Determine the [x, y] coordinate at the center of the cell enclosing the given text.  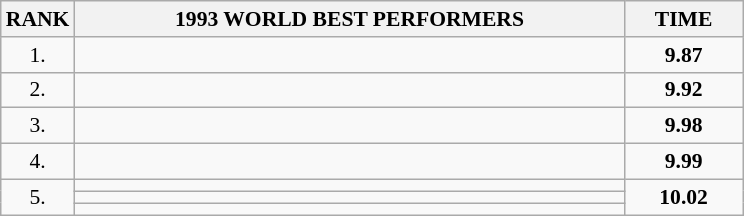
9.87 [684, 55]
RANK [38, 19]
9.99 [684, 162]
5. [38, 197]
1993 WORLD BEST PERFORMERS [349, 19]
10.02 [684, 197]
2. [38, 90]
4. [38, 162]
1. [38, 55]
3. [38, 126]
9.98 [684, 126]
TIME [684, 19]
9.92 [684, 90]
